Extract the [x, y] coordinate from the center of the cell holding the provided text.  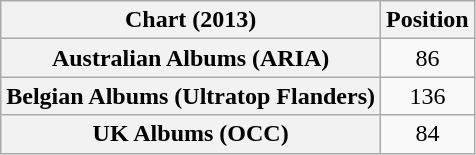
136 [428, 96]
84 [428, 134]
Belgian Albums (Ultratop Flanders) [191, 96]
86 [428, 58]
Position [428, 20]
UK Albums (OCC) [191, 134]
Chart (2013) [191, 20]
Australian Albums (ARIA) [191, 58]
